Detect which cell encompasses the target text, then output its (X, Y) center coordinate. 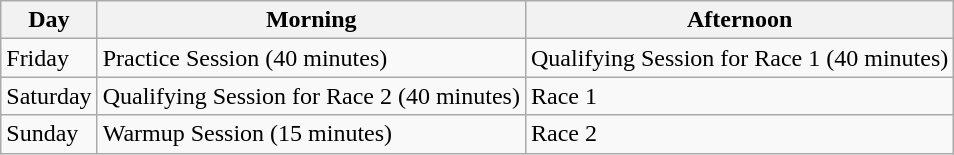
Race 1 (739, 96)
Qualifying Session for Race 1 (40 minutes) (739, 58)
Practice Session (40 minutes) (311, 58)
Afternoon (739, 20)
Qualifying Session for Race 2 (40 minutes) (311, 96)
Saturday (49, 96)
Morning (311, 20)
Friday (49, 58)
Warmup Session (15 minutes) (311, 134)
Sunday (49, 134)
Race 2 (739, 134)
Day (49, 20)
